Output the [X, Y] coordinate of the center of the cell containing the given text.  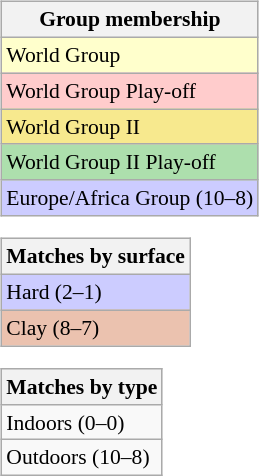
Indoors (0–0) [82, 422]
World Group II Play-off [130, 162]
Hard (2–1) [96, 292]
Clay (8–7) [96, 328]
World Group [130, 55]
Europe/Africa Group (10–8) [130, 198]
Matches by type [82, 387]
Group membership [130, 20]
World Group II [130, 127]
Outdoors (10–8) [82, 458]
World Group Play-off [130, 91]
Matches by surface [96, 257]
